Locate the cell with the specified text and output its [x, y] center coordinate. 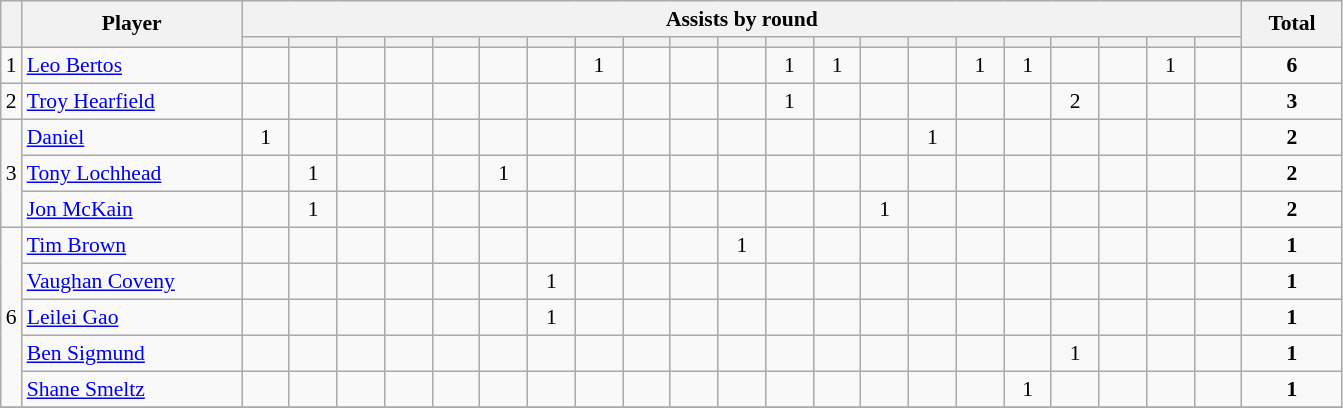
Jon McKain [132, 209]
Shane Smeltz [132, 390]
Tim Brown [132, 245]
Leo Bertos [132, 65]
Ben Sigmund [132, 353]
Assists by round [742, 19]
Player [132, 24]
Vaughan Coveny [132, 281]
Leilei Gao [132, 317]
Total [1292, 24]
Tony Lochhead [132, 173]
Daniel [132, 137]
Troy Hearfield [132, 101]
